Scan for the cell matching the given text and deliver its (x, y) coordinate at center. 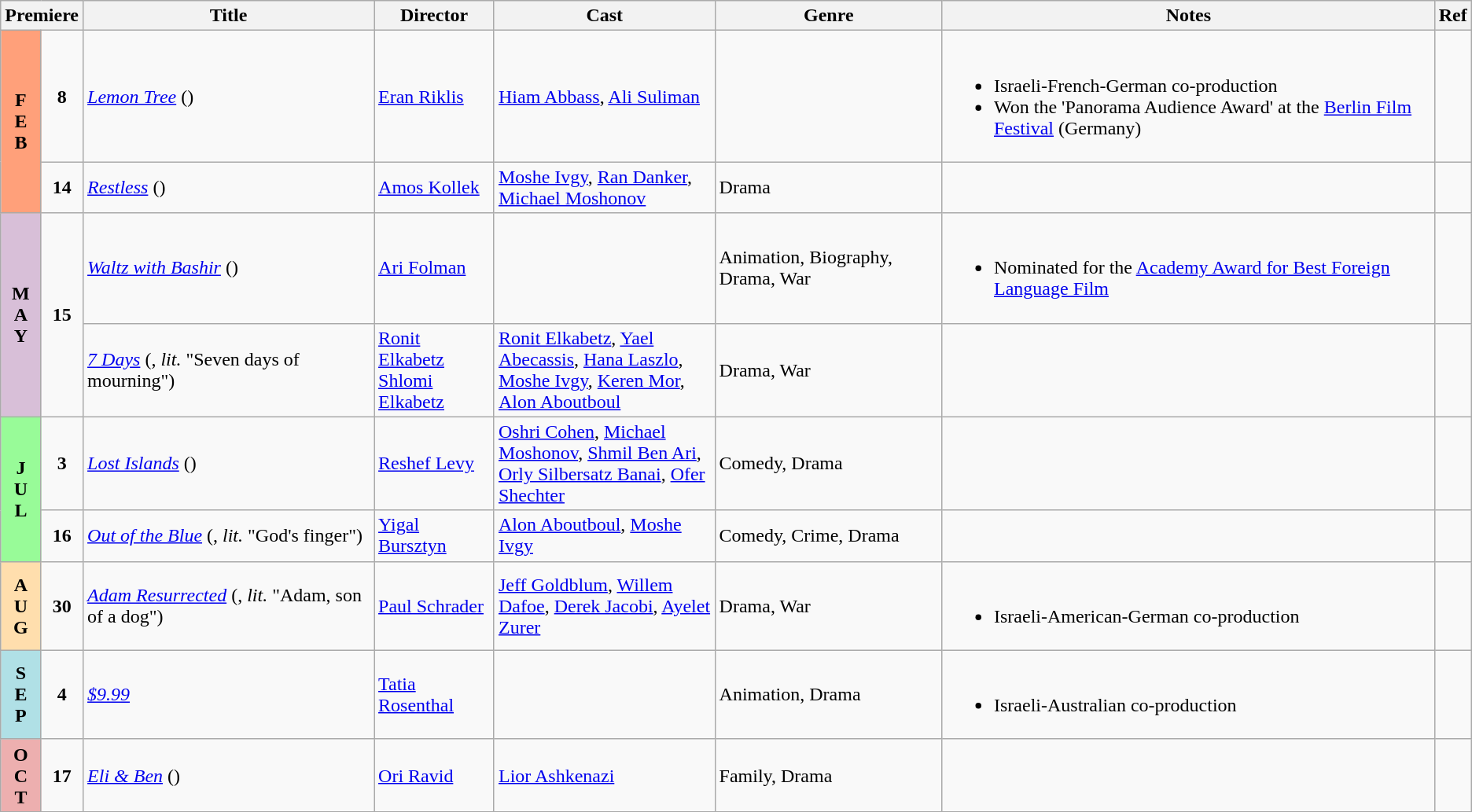
Hiam Abbass, Ali Suliman (604, 96)
Israeli-Australian co-production (1188, 695)
Yigal Bursztyn (434, 536)
Alon Aboutboul, Moshe Ivgy (604, 536)
Cast (604, 16)
AUG (20, 605)
Eli & Ben () (229, 775)
Lemon Tree () (229, 96)
Ori Ravid (434, 775)
Lior Ashkenazi (604, 775)
3 (61, 464)
Ronit Elkabetz, Yael Abecassis, Hana Laszlo, Moshe Ivgy, Keren Mor, Alon Aboutboul (604, 369)
Jeff Goldblum, Willem Dafoe, Derek Jacobi, Ayelet Zurer (604, 605)
Comedy, Crime, Drama (829, 536)
Title (229, 16)
Israeli-French-German co-productionWon the 'Panorama Audience Award' at the Berlin Film Festival (Germany) (1188, 96)
MAY (20, 314)
Ronit ElkabetzShlomi Elkabetz (434, 369)
Lost Islands () (229, 464)
Reshef Levy (434, 464)
30 (61, 605)
Ref (1453, 16)
Tatia Rosenthal (434, 695)
Animation, Biography, Drama, War (829, 268)
14 (61, 187)
7 Days (, lit. "Seven days of mourning") (229, 369)
Eran Riklis (434, 96)
Animation, Drama (829, 695)
4 (61, 695)
Comedy, Drama (829, 464)
Genre (829, 16)
Amos Kollek (434, 187)
Paul Schrader (434, 605)
Drama (829, 187)
15 (61, 314)
Waltz with Bashir () (229, 268)
17 (61, 775)
Nominated for the Academy Award for Best Foreign Language Film (1188, 268)
Family, Drama (829, 775)
Oshri Cohen, Michael Moshonov, Shmil Ben Ari, Orly Silbersatz Banai, Ofer Shechter (604, 464)
Out of the Blue (, lit. "God's finger") (229, 536)
FEB (20, 122)
Premiere (42, 16)
Ari Folman (434, 268)
SEP (20, 695)
Restless () (229, 187)
Moshe Ivgy, Ran Danker, Michael Moshonov (604, 187)
JUL (20, 489)
Adam Resurrected (, lit. "Adam, son of a dog") (229, 605)
Notes (1188, 16)
16 (61, 536)
$9.99 (229, 695)
Director (434, 16)
Israeli-American-German co-production (1188, 605)
8 (61, 96)
OCT (20, 775)
